Return the (X, Y) coordinate for the center point of the cell that contains the specified text.  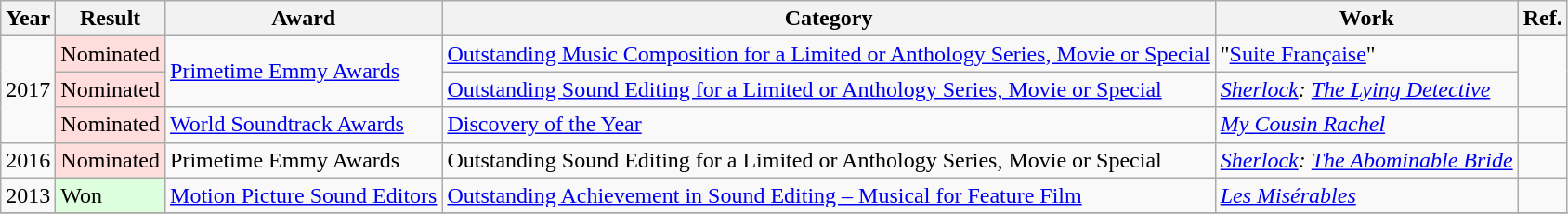
"Suite Française" (1366, 54)
My Cousin Rachel (1366, 125)
Won (111, 195)
World Soundtrack Awards (304, 125)
Category (829, 19)
Discovery of the Year (829, 125)
Ref. (1542, 19)
Outstanding Achievement in Sound Editing – Musical for Feature Film (829, 195)
Les Misérables (1366, 195)
2017 (28, 89)
Sherlock: The Abominable Bride (1366, 160)
Year (28, 19)
Outstanding Music Composition for a Limited or Anthology Series, Movie or Special (829, 54)
Award (304, 19)
2013 (28, 195)
Result (111, 19)
2016 (28, 160)
Work (1366, 19)
Sherlock: The Lying Detective (1366, 89)
Motion Picture Sound Editors (304, 195)
